From the cell containing the given text, extract its center point as (x, y) coordinate. 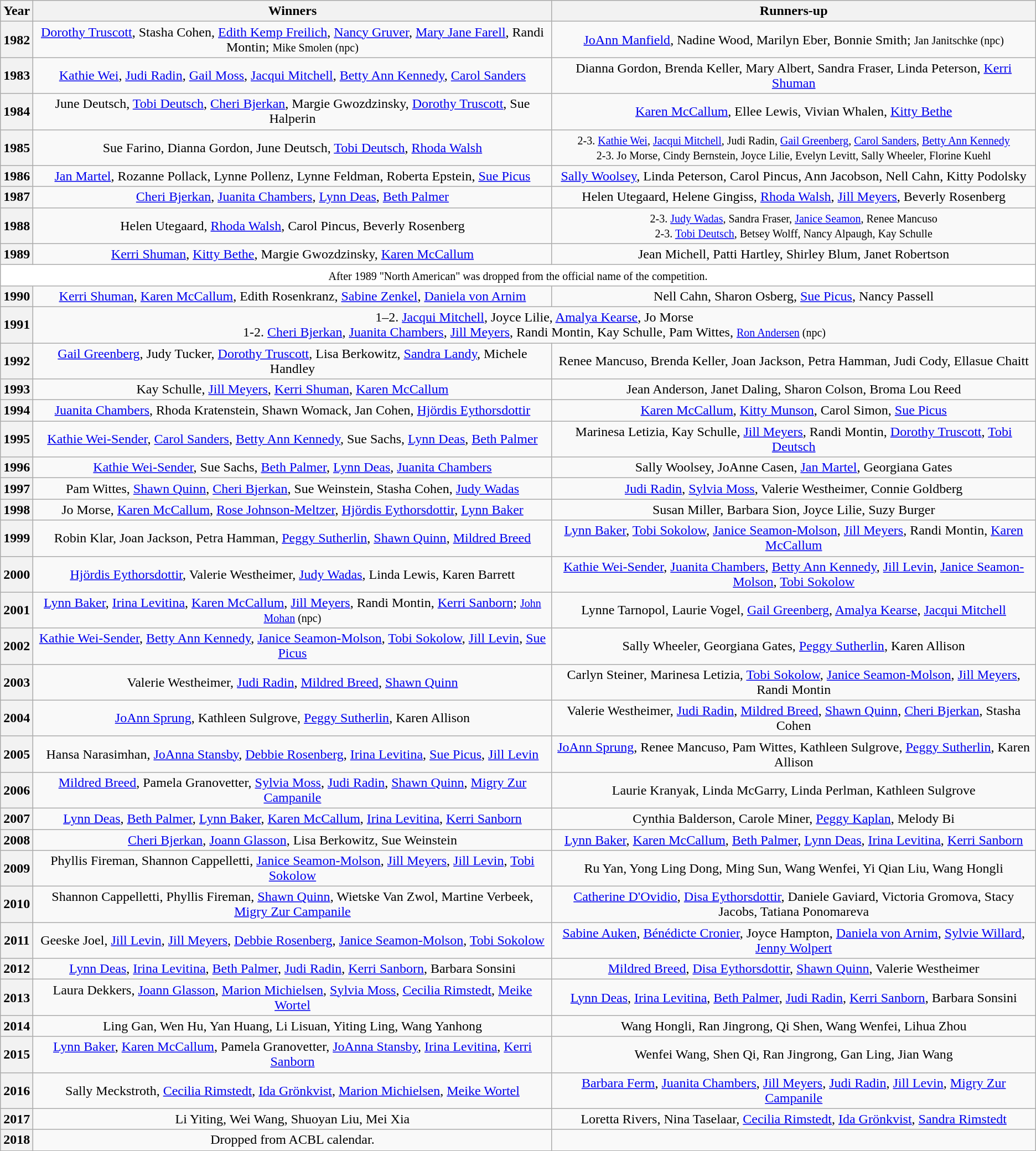
2006 (17, 790)
1992 (17, 361)
Lynn Baker, Karen McCallum, Beth Palmer, Lynn Deas, Irina Levitina, Kerri Sanborn (794, 839)
Cynthia Balderson, Carole Miner, Peggy Kaplan, Melody Bi (794, 818)
Mildred Breed, Pamela Granovetter, Sylvia Moss, Judi Radin, Shawn Quinn, Migry Zur Campanile (292, 790)
Karen McCallum, Kitty Munson, Carol Simon, Sue Picus (794, 411)
Sally Meckstroth, Cecilia Rimstedt, Ida Grönkvist, Marion Michielsen, Meike Wortel (292, 1090)
Barbara Ferm, Juanita Chambers, Jill Meyers, Judi Radin, Jill Levin, Migry Zur Campanile (794, 1090)
1995 (17, 439)
Kathie Wei-Sender, Carol Sanders, Betty Ann Kennedy, Sue Sachs, Lynn Deas, Beth Palmer (292, 439)
Kathie Wei, Judi Radin, Gail Moss, Jacqui Mitchell, Betty Ann Kennedy, Carol Sanders (292, 75)
1999 (17, 538)
Kay Schulle, Jill Meyers, Kerri Shuman, Karen McCallum (292, 390)
Karen McCallum, Ellee Lewis, Vivian Whalen, Kitty Bethe (794, 112)
Kathie Wei-Sender, Sue Sachs, Beth Palmer, Lynn Deas, Juanita Chambers (292, 468)
Marinesa Letizia, Kay Schulle, Jill Meyers, Randi Montin, Dorothy Truscott, Tobi Deutsch (794, 439)
1990 (17, 296)
JoAnn Sprung, Kathleen Sulgrove, Peggy Sutherlin, Karen Allison (292, 718)
Geeske Joel, Jill Levin, Jill Meyers, Debbie Rosenberg, Janice Seamon-Molson, Tobi Sokolow (292, 941)
Sue Farino, Dianna Gordon, June Deutsch, Tobi Deutsch, Rhoda Walsh (292, 147)
Nell Cahn, Sharon Osberg, Sue Picus, Nancy Passell (794, 296)
Renee Mancuso, Brenda Keller, Joan Jackson, Petra Hamman, Judi Cody, Ellasue Chaitt (794, 361)
1997 (17, 489)
Kerri Shuman, Karen McCallum, Edith Rosenkranz, Sabine Zenkel, Daniela von Arnim (292, 296)
1986 (17, 176)
1998 (17, 510)
1983 (17, 75)
2011 (17, 941)
JoAnn Manfield, Nadine Wood, Marilyn Eber, Bonnie Smith; Jan Janitschke (npc) (794, 40)
2017 (17, 1119)
2009 (17, 869)
2001 (17, 610)
Sally Wheeler, Georgiana Gates, Peggy Sutherlin, Karen Allison (794, 646)
Carlyn Steiner, Marinesa Letizia, Tobi Sokolow, Janice Seamon-Molson, Jill Meyers, Randi Montin (794, 682)
Kathie Wei-Sender, Juanita Chambers, Betty Ann Kennedy, Jill Levin, Janice Seamon-Molson, Tobi Sokolow (794, 574)
2015 (17, 1055)
Catherine D'Ovidio, Disa Eythorsdottir, Daniele Gaviard, Victoria Gromova, Stacy Jacobs, Tatiana Ponomareva (794, 904)
Wang Hongli, Ran Jingrong, Qi Shen, Wang Wenfei, Lihua Zhou (794, 1026)
2000 (17, 574)
1987 (17, 197)
Helen Utegaard, Rhoda Walsh, Carol Pincus, Beverly Rosenberg (292, 226)
Kathie Wei-Sender, Betty Ann Kennedy, Janice Seamon-Molson, Tobi Sokolow, Jill Levin, Sue Picus (292, 646)
2008 (17, 839)
Cheri Bjerkan, Juanita Chambers, Lynn Deas, Beth Palmer (292, 197)
Ling Gan, Wen Hu, Yan Huang, Li Lisuan, Yiting Ling, Wang Yanhong (292, 1026)
Sally Woolsey, Linda Peterson, Carol Pincus, Ann Jacobson, Nell Cahn, Kitty Podolsky (794, 176)
Valerie Westheimer, Judi Radin, Mildred Breed, Shawn Quinn, Cheri Bjerkan, Stasha Cohen (794, 718)
2003 (17, 682)
Winners (292, 11)
1994 (17, 411)
1984 (17, 112)
Phyllis Fireman, Shannon Cappelletti, Janice Seamon-Molson, Jill Meyers, Jill Levin, Tobi Sokolow (292, 869)
2012 (17, 969)
JoAnn Sprung, Renee Mancuso, Pam Wittes, Kathleen Sulgrove, Peggy Sutherlin, Karen Allison (794, 754)
1988 (17, 226)
Valerie Westheimer, Judi Radin, Mildred Breed, Shawn Quinn (292, 682)
Dropped from ACBL calendar. (292, 1140)
2004 (17, 718)
Laura Dekkers, Joann Glasson, Marion Michielsen, Sylvia Moss, Cecilia Rimstedt, Meike Wortel (292, 997)
Dianna Gordon, Brenda Keller, Mary Albert, Sandra Fraser, Linda Peterson, Kerri Shuman (794, 75)
1982 (17, 40)
2016 (17, 1090)
2-3. Judy Wadas, Sandra Fraser, Janice Seamon, Renee Mancuso 2-3. Tobi Deutsch, Betsey Wolff, Nancy Alpaugh, Kay Schulle (794, 226)
Runners-up (794, 11)
Kerri Shuman, Kitty Bethe, Margie Gwozdzinsky, Karen McCallum (292, 254)
Lynn Baker, Karen McCallum, Pamela Granovetter, JoAnna Stansby, Irina Levitina, Kerri Sanborn (292, 1055)
Jean Michell, Patti Hartley, Shirley Blum, Janet Robertson (794, 254)
Lynn Deas, Beth Palmer, Lynn Baker, Karen McCallum, Irina Levitina, Kerri Sanborn (292, 818)
Shannon Cappelletti, Phyllis Fireman, Shawn Quinn, Wietske Van Zwol, Martine Verbeek, Migry Zur Campanile (292, 904)
Laurie Kranyak, Linda McGarry, Linda Perlman, Kathleen Sulgrove (794, 790)
Cheri Bjerkan, Joann Glasson, Lisa Berkowitz, Sue Weinstein (292, 839)
1996 (17, 468)
Hansa Narasimhan, JoAnna Stansby, Debbie Rosenberg, Irina Levitina, Sue Picus, Jill Levin (292, 754)
Sabine Auken, Bénédicte Cronier, Joyce Hampton, Daniela von Arnim, Sylvie Willard, Jenny Wolpert (794, 941)
2007 (17, 818)
Pam Wittes, Shawn Quinn, Cheri Bjerkan, Sue Weinstein, Stasha Cohen, Judy Wadas (292, 489)
2005 (17, 754)
Jean Anderson, Janet Daling, Sharon Colson, Broma Lou Reed (794, 390)
Loretta Rivers, Nina Taselaar, Cecilia Rimstedt, Ida Grönkvist, Sandra Rimstedt (794, 1119)
2013 (17, 997)
2014 (17, 1026)
2010 (17, 904)
Hjördis Eythorsdottir, Valerie Westheimer, Judy Wadas, Linda Lewis, Karen Barrett (292, 574)
Mildred Breed, Disa Eythorsdottir, Shawn Quinn, Valerie Westheimer (794, 969)
Lynn Baker, Irina Levitina, Karen McCallum, Jill Meyers, Randi Montin, Kerri Sanborn; John Mohan (npc) (292, 610)
Robin Klar, Joan Jackson, Petra Hamman, Peggy Sutherlin, Shawn Quinn, Mildred Breed (292, 538)
Dorothy Truscott, Stasha Cohen, Edith Kemp Freilich, Nancy Gruver, Mary Jane Farell, Randi Montin; Mike Smolen (npc) (292, 40)
1985 (17, 147)
Helen Utegaard, Helene Gingiss, Rhoda Walsh, Jill Meyers, Beverly Rosenberg (794, 197)
1991 (17, 324)
Gail Greenberg, Judy Tucker, Dorothy Truscott, Lisa Berkowitz, Sandra Landy, Michele Handley (292, 361)
1993 (17, 390)
After 1989 "North American" was dropped from the official name of the competition. (518, 275)
1989 (17, 254)
Li Yiting, Wei Wang, Shuoyan Liu, Mei Xia (292, 1119)
Susan Miller, Barbara Sion, Joyce Lilie, Suzy Burger (794, 510)
Lynn Baker, Tobi Sokolow, Janice Seamon-Molson, Jill Meyers, Randi Montin, Karen McCallum (794, 538)
Wenfei Wang, Shen Qi, Ran Jingrong, Gan Ling, Jian Wang (794, 1055)
June Deutsch, Tobi Deutsch, Cheri Bjerkan, Margie Gwozdzinsky, Dorothy Truscott, Sue Halperin (292, 112)
Judi Radin, Sylvia Moss, Valerie Westheimer, Connie Goldberg (794, 489)
2002 (17, 646)
Jo Morse, Karen McCallum, Rose Johnson-Meltzer, Hjördis Eythorsdottir, Lynn Baker (292, 510)
Juanita Chambers, Rhoda Kratenstein, Shawn Womack, Jan Cohen, Hjördis Eythorsdottir (292, 411)
Year (17, 11)
Jan Martel, Rozanne Pollack, Lynne Pollenz, Lynne Feldman, Roberta Epstein, Sue Picus (292, 176)
2018 (17, 1140)
Lynne Tarnopol, Laurie Vogel, Gail Greenberg, Amalya Kearse, Jacqui Mitchell (794, 610)
Sally Woolsey, JoAnne Casen, Jan Martel, Georgiana Gates (794, 468)
Ru Yan, Yong Ling Dong, Ming Sun, Wang Wenfei, Yi Qian Liu, Wang Hongli (794, 869)
